Pinpoint the cell where the given text exists, returning its (X, Y) midpoint coordinate. 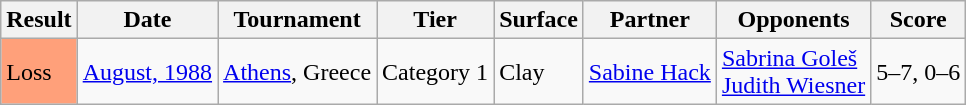
Score (918, 20)
Category 1 (436, 72)
August, 1988 (147, 72)
Sabine Hack (650, 72)
Clay (539, 72)
Partner (650, 20)
Athens, Greece (298, 72)
Opponents (793, 20)
5–7, 0–6 (918, 72)
Loss (39, 72)
Tournament (298, 20)
Tier (436, 20)
Sabrina Goleš Judith Wiesner (793, 72)
Date (147, 20)
Result (39, 20)
Surface (539, 20)
